Search for the cell housing the specified text and yield its (X, Y) center coordinate. 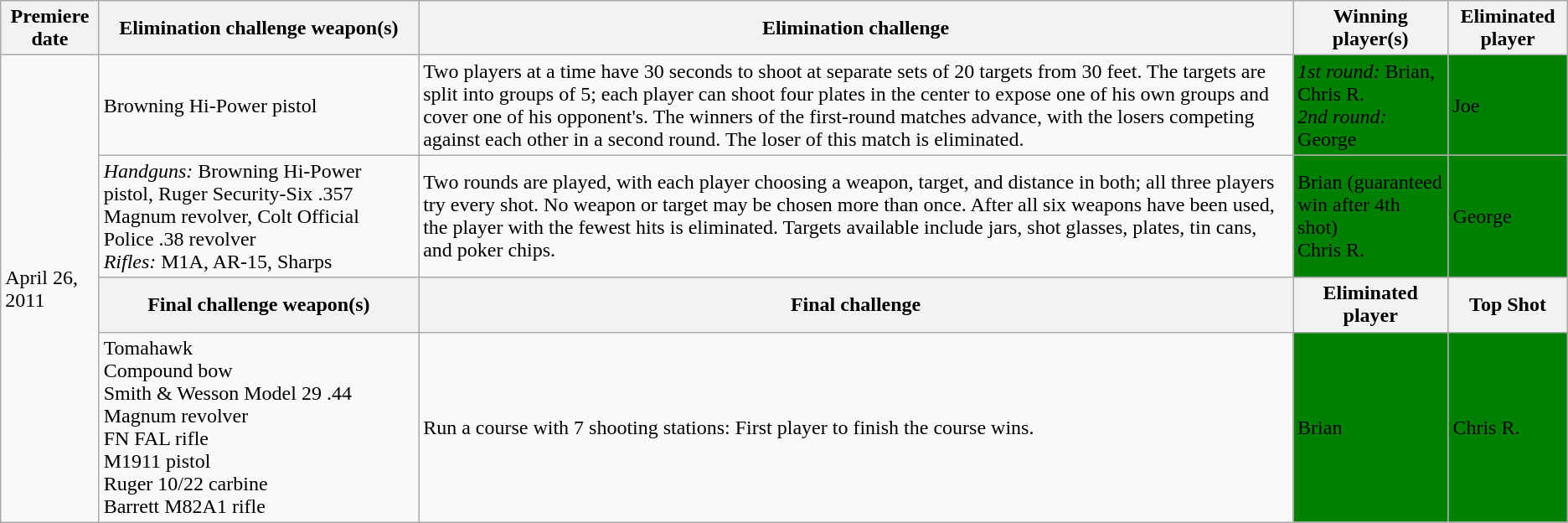
Final challenge (856, 305)
Winning player(s) (1370, 28)
Brian (guaranteed win after 4th shot)Chris R. (1370, 216)
Top Shot (1508, 305)
Brian (1370, 427)
George (1508, 216)
Run a course with 7 shooting stations: First player to finish the course wins. (856, 427)
Elimination challenge weapon(s) (258, 28)
Final challenge weapon(s) (258, 305)
Handguns: Browning Hi-Power pistol, Ruger Security-Six .357 Magnum revolver, Colt Official Police .38 revolverRifles: M1A, AR-15, Sharps (258, 216)
Chris R. (1508, 427)
Joe (1508, 106)
TomahawkCompound bowSmith & Wesson Model 29 .44 Magnum revolverFN FAL rifleM1911 pistolRuger 10/22 carbineBarrett M82A1 rifle (258, 427)
April 26, 2011 (50, 288)
Elimination challenge (856, 28)
Browning Hi-Power pistol (258, 106)
Premiere date (50, 28)
1st round: Brian, Chris R.2nd round: George (1370, 106)
